From the cell containing the given text, extract its center point as [x, y] coordinate. 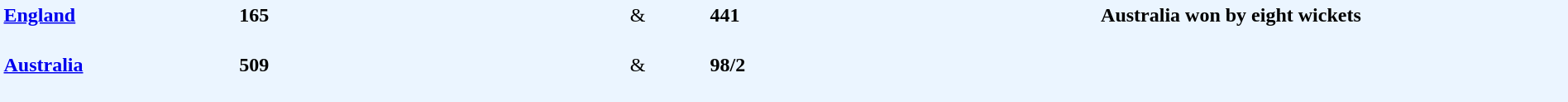
England [119, 27]
165 [433, 27]
Australia [119, 76]
98/2 [903, 76]
Australia won by eight wickets [1333, 51]
441 [903, 27]
509 [433, 76]
